Output the [x, y] coordinate of the center of the cell containing the given text.  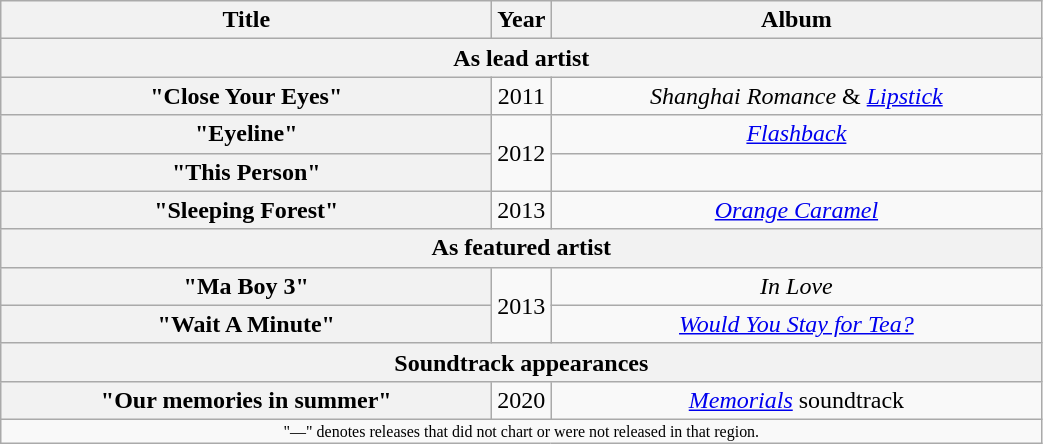
Orange Caramel [796, 210]
"—" denotes releases that did not chart or were not released in that region. [522, 431]
"Close Your Eyes" [246, 96]
"Ma Boy 3" [246, 286]
"Our memories in summer" [246, 400]
Title [246, 20]
Memorials soundtrack [796, 400]
Album [796, 20]
"Eyeline" [246, 134]
"Wait A Minute" [246, 324]
2012 [522, 153]
2020 [522, 400]
Would You Stay for Tea? [796, 324]
Flashback [796, 134]
"This Person" [246, 172]
In Love [796, 286]
As lead artist [522, 58]
Year [522, 20]
Soundtrack appearances [522, 362]
"Sleeping Forest" [246, 210]
As featured artist [522, 248]
2011 [522, 96]
Shanghai Romance & Lipstick [796, 96]
